Return the (x, y) coordinate for the center point of the cell that contains the specified text.  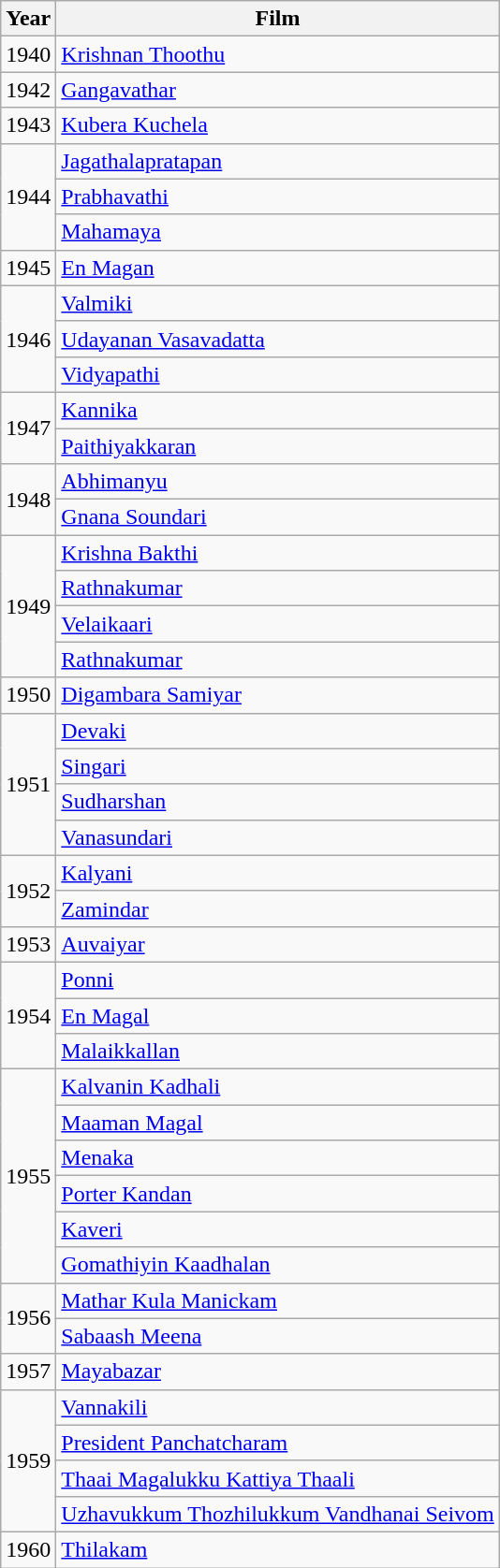
Ponni (277, 980)
Malaikkallan (277, 1052)
1946 (28, 339)
Year (28, 19)
Jagathalapratapan (277, 161)
Gomathiyin Kaadhalan (277, 1265)
1957 (28, 1372)
Kaveri (277, 1229)
Maaman Magal (277, 1123)
1949 (28, 606)
En Magal (277, 1015)
1950 (28, 695)
Mayabazar (277, 1372)
Menaka (277, 1158)
Abhimanyu (277, 482)
1947 (28, 428)
Vanasundari (277, 837)
Zamindar (277, 908)
Gnana Soundari (277, 517)
President Panchatcharam (277, 1443)
Porter Kandan (277, 1194)
Krishnan Thoothu (277, 54)
Kalyani (277, 873)
1951 (28, 784)
1959 (28, 1460)
Devaki (277, 731)
Mahamaya (277, 232)
1945 (28, 268)
1942 (28, 90)
Gangavathar (277, 90)
1952 (28, 891)
Kubera Kuchela (277, 125)
En Magan (277, 268)
Uzhavukkum Thozhilukkum Vandhanai Seivom (277, 1514)
Valmiki (277, 303)
1943 (28, 125)
1944 (28, 196)
Thilakam (277, 1549)
1953 (28, 944)
1955 (28, 1176)
Sudharshan (277, 802)
Singari (277, 766)
Krishna Bakthi (277, 553)
Kannika (277, 410)
Mathar Kula Manickam (277, 1300)
Digambara Samiyar (277, 695)
1954 (28, 1015)
Thaai Magalukku Kattiya Thaali (277, 1478)
Kalvanin Kadhali (277, 1087)
Film (277, 19)
Udayanan Vasavadatta (277, 339)
Vidyapathi (277, 374)
Auvaiyar (277, 944)
1948 (28, 500)
Velaikaari (277, 624)
Prabhavathi (277, 196)
1956 (28, 1318)
1940 (28, 54)
Vannakili (277, 1407)
Sabaash Meena (277, 1336)
1960 (28, 1549)
Paithiyakkaran (277, 446)
